Extract the [X, Y] coordinate from the center of the cell holding the provided text.  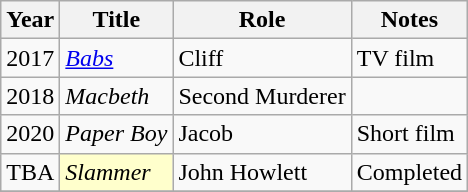
TBA [30, 172]
Babs [116, 58]
Slammer [116, 172]
John Howlett [262, 172]
Paper Boy [116, 134]
Cliff [262, 58]
Short film [409, 134]
2020 [30, 134]
Macbeth [116, 96]
Notes [409, 20]
Title [116, 20]
2017 [30, 58]
Second Murderer [262, 96]
Jacob [262, 134]
Role [262, 20]
Year [30, 20]
TV film [409, 58]
2018 [30, 96]
Completed [409, 172]
